Pinpoint the cell where the given text exists, returning its [X, Y] midpoint coordinate. 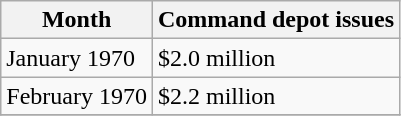
Command depot issues [276, 20]
January 1970 [77, 58]
February 1970 [77, 96]
Month [77, 20]
$2.0 million [276, 58]
$2.2 million [276, 96]
